Locate the cell with the specified text and output its [X, Y] center coordinate. 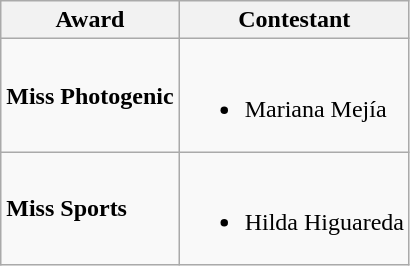
Miss Photogenic [90, 96]
Mariana Mejía [294, 96]
Hilda Higuareda [294, 208]
Miss Sports [90, 208]
Contestant [294, 20]
Award [90, 20]
